Locate the cell with the specified text and output its [x, y] center coordinate. 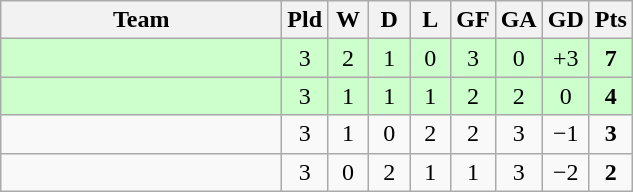
+3 [566, 58]
W [348, 20]
GD [566, 20]
−2 [566, 172]
L [430, 20]
−1 [566, 134]
4 [610, 96]
Team [142, 20]
7 [610, 58]
Pts [610, 20]
D [390, 20]
GA [518, 20]
Pld [305, 20]
GF [473, 20]
